Detect which cell encompasses the target text, then output its [x, y] center coordinate. 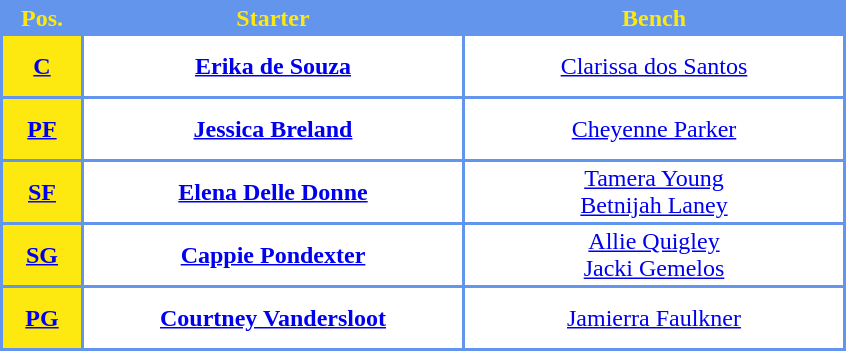
C [42, 66]
Jamierra Faulkner [654, 318]
Pos. [42, 18]
Starter [273, 18]
SF [42, 192]
Erika de Souza [273, 66]
Allie QuigleyJacki Gemelos [654, 255]
Courtney Vandersloot [273, 318]
Tamera YoungBetnijah Laney [654, 192]
Cheyenne Parker [654, 129]
Elena Delle Donne [273, 192]
Jessica Breland [273, 129]
PG [42, 318]
Cappie Pondexter [273, 255]
Bench [654, 18]
PF [42, 129]
SG [42, 255]
Clarissa dos Santos [654, 66]
